Output the [X, Y] coordinate of the center of the cell containing the given text.  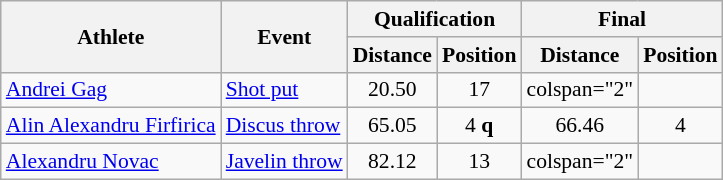
20.50 [392, 90]
66.46 [580, 126]
Final [622, 19]
Discus throw [284, 126]
13 [479, 162]
Event [284, 36]
Andrei Gag [111, 90]
4 [680, 126]
4 q [479, 126]
Alexandru Novac [111, 162]
Athlete [111, 36]
65.05 [392, 126]
Alin Alexandru Firfirica [111, 126]
17 [479, 90]
82.12 [392, 162]
Qualification [435, 19]
Shot put [284, 90]
Javelin throw [284, 162]
